Identify which cell holds the provided text, then report its (x, y) central coordinate. 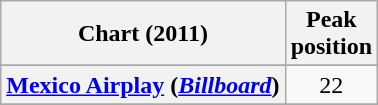
22 (331, 85)
Chart (2011) (143, 34)
Mexico Airplay (Billboard) (143, 85)
Peakposition (331, 34)
